From the cell containing the given text, extract its center point as (x, y) coordinate. 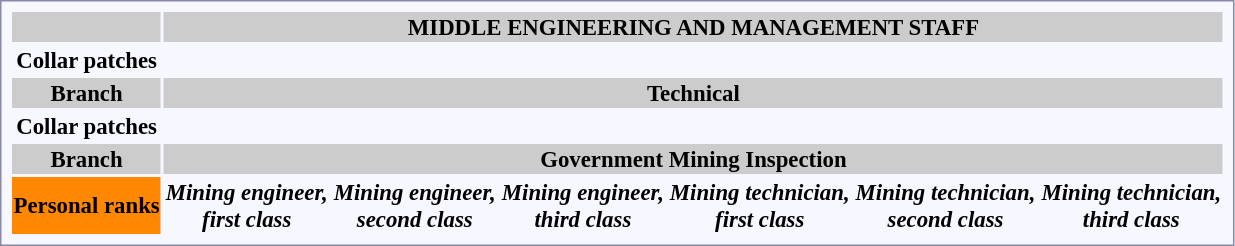
Mining technician,third class (1132, 206)
Mining technician, first class (760, 206)
Technical (693, 93)
Government Mining Inspection (693, 159)
Mining technician,second class (946, 206)
MIDDLE ENGINEERING AND MANAGEMENT STAFF (693, 27)
Mining engineer, first class (246, 206)
Mining engineer,third class (582, 206)
Personal ranks (86, 206)
Mining engineer,second class (414, 206)
